Extract the (x, y) coordinate from the center of the cell holding the provided text.  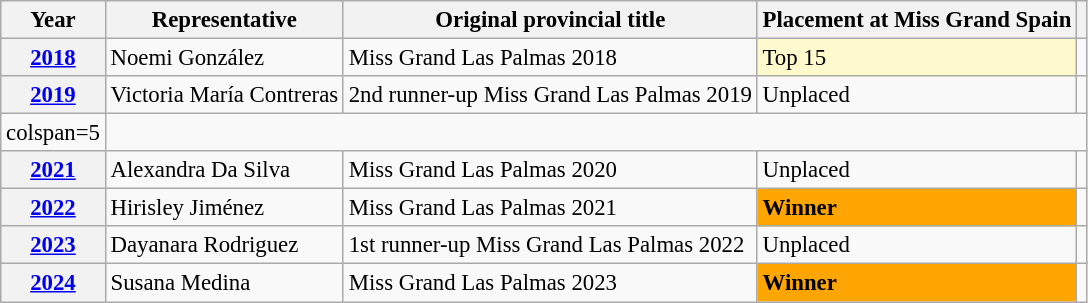
2019 (53, 95)
Susana Medina (224, 283)
2022 (53, 208)
Placement at Miss Grand Spain (916, 20)
Alexandra Da Silva (224, 170)
Year (53, 20)
2024 (53, 283)
Original provincial title (550, 20)
Top 15 (916, 58)
1st runner-up Miss Grand Las Palmas 2022 (550, 245)
Representative (224, 20)
2018 (53, 58)
2021 (53, 170)
Dayanara Rodriguez (224, 245)
2023 (53, 245)
Miss Grand Las Palmas 2018 (550, 58)
Miss Grand Las Palmas 2020 (550, 170)
2nd runner-up Miss Grand Las Palmas 2019 (550, 95)
Noemi González (224, 58)
colspan=5 (53, 133)
Hirisley Jiménez (224, 208)
Victoria María Contreras (224, 95)
Miss Grand Las Palmas 2021 (550, 208)
Miss Grand Las Palmas 2023 (550, 283)
